Locate the cell with the specified text and output its (X, Y) center coordinate. 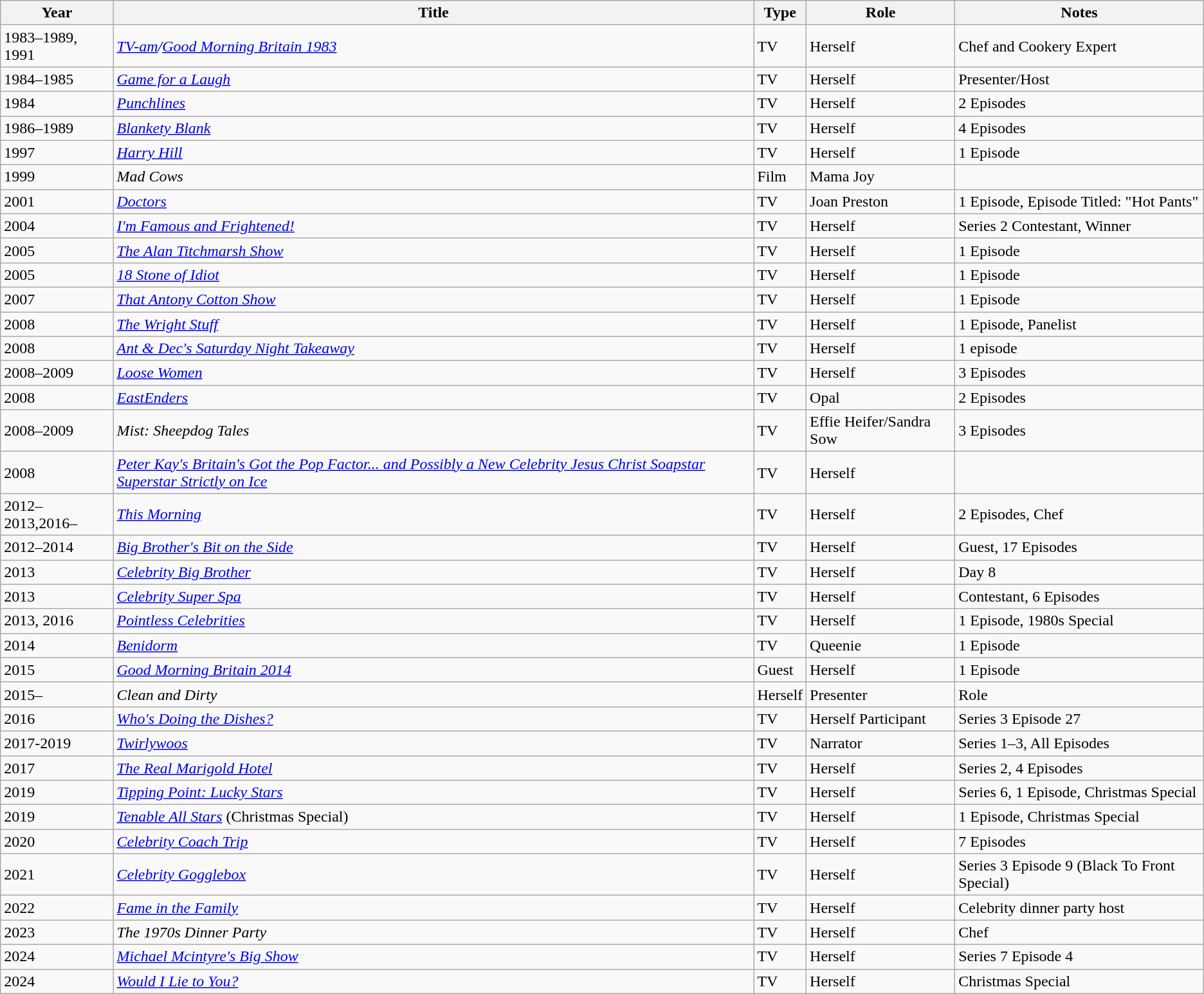
Christmas Special (1079, 981)
Fame in the Family (433, 908)
Presenter (881, 694)
Twirlywoos (433, 743)
1 Episode, Episode Titled: "Hot Pants" (1079, 201)
1984 (57, 104)
Pointless Celebrities (433, 621)
Day 8 (1079, 572)
Queenie (881, 645)
2016 (57, 719)
Doctors (433, 201)
2022 (57, 908)
The Wright Stuff (433, 324)
2012–2013,2016– (57, 515)
18 Stone of Idiot (433, 275)
Guest (780, 670)
Mist: Sheepdog Tales (433, 431)
Series 1–3, All Episodes (1079, 743)
1 Episode, Panelist (1079, 324)
The Alan Titchmarsh Show (433, 250)
Tipping Point: Lucky Stars (433, 793)
The 1970s Dinner Party (433, 932)
Loose Women (433, 373)
Chef (1079, 932)
Year (57, 13)
1986–1989 (57, 128)
Contestant, 6 Episodes (1079, 596)
2015– (57, 694)
2015 (57, 670)
Michael Mcintyre's Big Show (433, 957)
This Morning (433, 515)
1 Episode, Christmas Special (1079, 817)
Series 3 Episode 9 (Black To Front Special) (1079, 875)
Series 3 Episode 27 (1079, 719)
Notes (1079, 13)
Effie Heifer/Sandra Sow (881, 431)
2 Episodes, Chef (1079, 515)
2021 (57, 875)
Ant & Dec's Saturday Night Takeaway (433, 349)
Narrator (881, 743)
4 Episodes (1079, 128)
1 episode (1079, 349)
Harry Hill (433, 152)
2001 (57, 201)
Celebrity Super Spa (433, 596)
Title (433, 13)
2012–2014 (57, 548)
Type (780, 13)
2017-2019 (57, 743)
EastEnders (433, 398)
Mama Joy (881, 177)
1997 (57, 152)
Herself Participant (881, 719)
Opal (881, 398)
Guest, 17 Episodes (1079, 548)
2014 (57, 645)
Presenter/Host (1079, 79)
2020 (57, 842)
Tenable All Stars (Christmas Special) (433, 817)
Peter Kay's Britain's Got the Pop Factor... and Possibly a New Celebrity Jesus Christ Soapstar Superstar Strictly on Ice (433, 472)
1984–1985 (57, 79)
Would I Lie to You? (433, 981)
Chef and Cookery Expert (1079, 46)
I'm Famous and Frightened! (433, 226)
Film (780, 177)
Who's Doing the Dishes? (433, 719)
Series 6, 1 Episode, Christmas Special (1079, 793)
Celebrity Gogglebox (433, 875)
The Real Marigold Hotel (433, 768)
Good Morning Britain 2014 (433, 670)
Blankety Blank (433, 128)
2017 (57, 768)
Celebrity Coach Trip (433, 842)
Benidorm (433, 645)
Series 7 Episode 4 (1079, 957)
2007 (57, 299)
Joan Preston (881, 201)
Game for a Laugh (433, 79)
Celebrity Big Brother (433, 572)
Punchlines (433, 104)
Big Brother's Bit on the Side (433, 548)
That Antony Cotton Show (433, 299)
Series 2, 4 Episodes (1079, 768)
2013, 2016 (57, 621)
2004 (57, 226)
Celebrity dinner party host (1079, 908)
7 Episodes (1079, 842)
TV-am/Good Morning Britain 1983 (433, 46)
1983–1989, 1991 (57, 46)
Mad Cows (433, 177)
Clean and Dirty (433, 694)
2023 (57, 932)
1999 (57, 177)
Series 2 Contestant, Winner (1079, 226)
1 Episode, 1980s Special (1079, 621)
